Detect which cell encompasses the target text, then output its (X, Y) center coordinate. 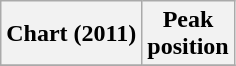
Peakposition (188, 34)
Chart (2011) (72, 34)
